Detect which cell encompasses the target text, then output its (X, Y) center coordinate. 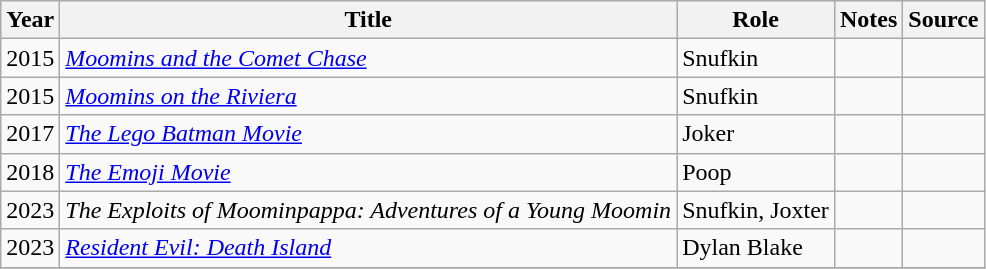
Resident Evil: Death Island (368, 248)
Year (30, 20)
Dylan Blake (756, 248)
Moomins and the Comet Chase (368, 58)
The Emoji Movie (368, 172)
Snufkin, Joxter (756, 210)
The Lego Batman Movie (368, 134)
Joker (756, 134)
Title (368, 20)
Notes (868, 20)
2018 (30, 172)
2017 (30, 134)
Moomins on the Riviera (368, 96)
Poop (756, 172)
The Exploits of Moominpappa: Adventures of a Young Moomin (368, 210)
Role (756, 20)
Source (944, 20)
